Provide the [X, Y] coordinate of the cell's center where the given text is located.  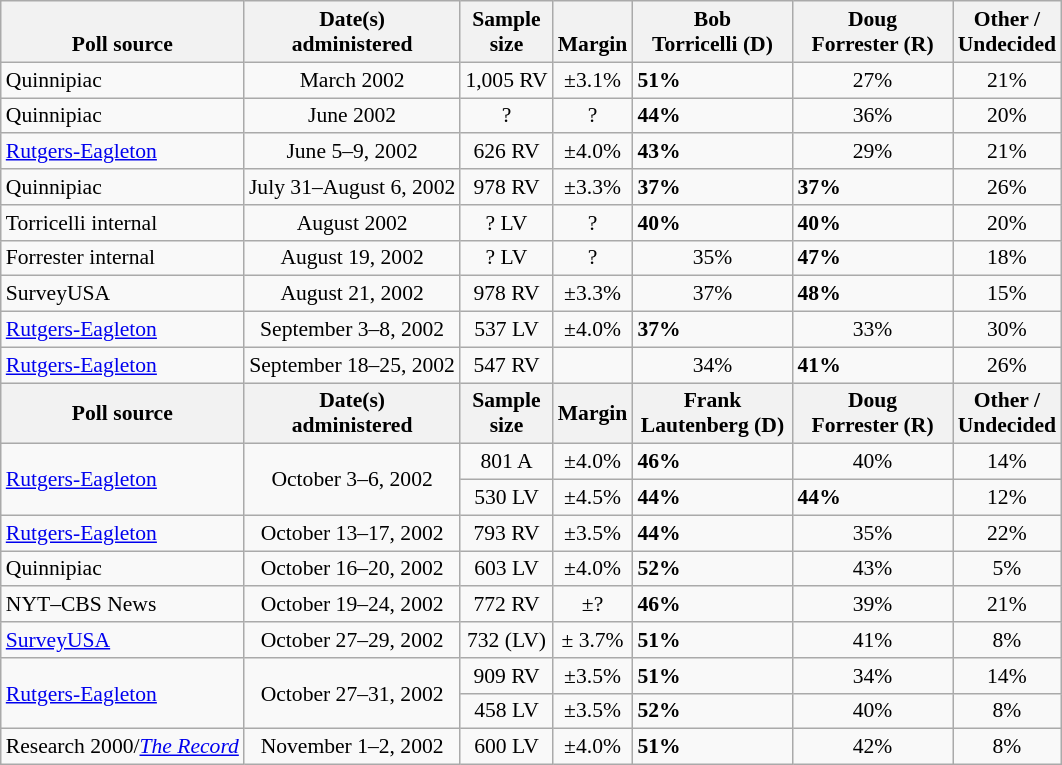
±4.5% [593, 498]
600 LV [506, 747]
September 18–25, 2002 [352, 365]
547 RV [506, 365]
18% [1007, 258]
42% [872, 747]
33% [872, 330]
July 31–August 6, 2002 [352, 187]
October 3–6, 2002 [352, 480]
909 RV [506, 676]
39% [872, 605]
August 19, 2002 [352, 258]
June 5–9, 2002 [352, 152]
47% [872, 258]
June 2002 [352, 116]
30% [1007, 330]
15% [1007, 294]
27% [872, 80]
793 RV [506, 533]
October 19–24, 2002 [352, 605]
12% [1007, 498]
±3.1% [593, 80]
626 RV [506, 152]
August 2002 [352, 223]
1,005 RV [506, 80]
Torricelli internal [122, 223]
±? [593, 605]
732 (LV) [506, 640]
22% [1007, 533]
801 A [506, 462]
FrankLautenberg (D) [712, 414]
537 LV [506, 330]
5% [1007, 569]
BobTorricelli (D) [712, 32]
29% [872, 152]
October 27–29, 2002 [352, 640]
October 16–20, 2002 [352, 569]
Research 2000/The Record [122, 747]
48% [872, 294]
458 LV [506, 711]
772 RV [506, 605]
March 2002 [352, 80]
November 1–2, 2002 [352, 747]
Forrester internal [122, 258]
603 LV [506, 569]
530 LV [506, 498]
August 21, 2002 [352, 294]
October 27–31, 2002 [352, 694]
October 13–17, 2002 [352, 533]
September 3–8, 2002 [352, 330]
NYT–CBS News [122, 605]
36% [872, 116]
± 3.7% [593, 640]
